For the text-containing cell, return its midpoint in [x, y] coordinate format. 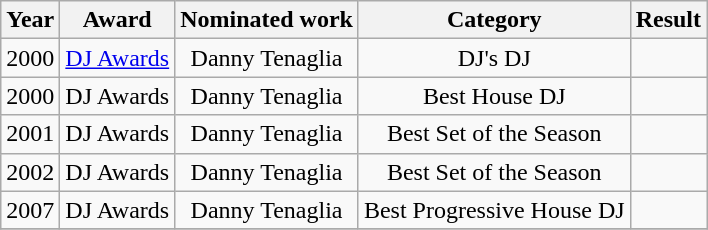
Nominated work [267, 20]
2002 [30, 172]
DJ's DJ [494, 58]
Result [668, 20]
2007 [30, 210]
Best Progressive House DJ [494, 210]
Award [118, 20]
2001 [30, 134]
Best House DJ [494, 96]
Year [30, 20]
Category [494, 20]
